Return the (x, y) coordinate for the center point of the cell that contains the specified text.  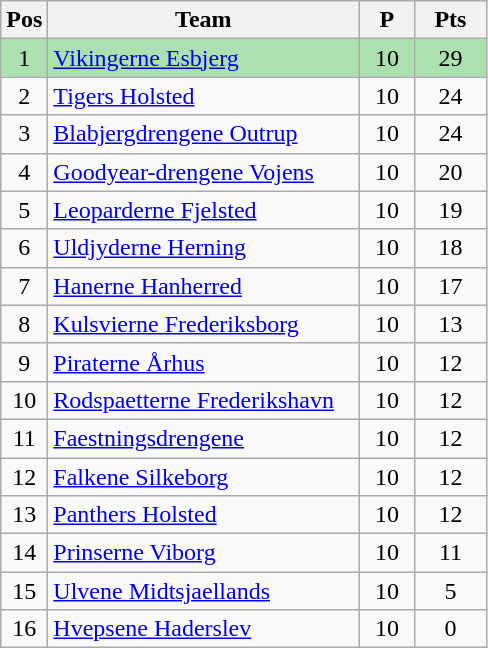
17 (450, 286)
P (387, 20)
20 (450, 172)
3 (24, 134)
Falkene Silkeborg (204, 477)
Faestningsdrengene (204, 438)
29 (450, 58)
14 (24, 553)
Vikingerne Esbjerg (204, 58)
Team (204, 20)
4 (24, 172)
Prinserne Viborg (204, 553)
Uldjyderne Herning (204, 248)
Blabjergdrengene Outrup (204, 134)
2 (24, 96)
18 (450, 248)
Panthers Holsted (204, 515)
Pts (450, 20)
15 (24, 591)
0 (450, 629)
Kulsvierne Frederiksborg (204, 324)
16 (24, 629)
9 (24, 362)
Goodyear-drengene Vojens (204, 172)
8 (24, 324)
Piraterne Århus (204, 362)
Ulvene Midtsjaellands (204, 591)
Pos (24, 20)
19 (450, 210)
Hanerne Hanherred (204, 286)
Hvepsene Haderslev (204, 629)
7 (24, 286)
Tigers Holsted (204, 96)
1 (24, 58)
6 (24, 248)
Rodspaetterne Frederikshavn (204, 400)
Leoparderne Fjelsted (204, 210)
